Search for the cell housing the specified text and yield its (X, Y) center coordinate. 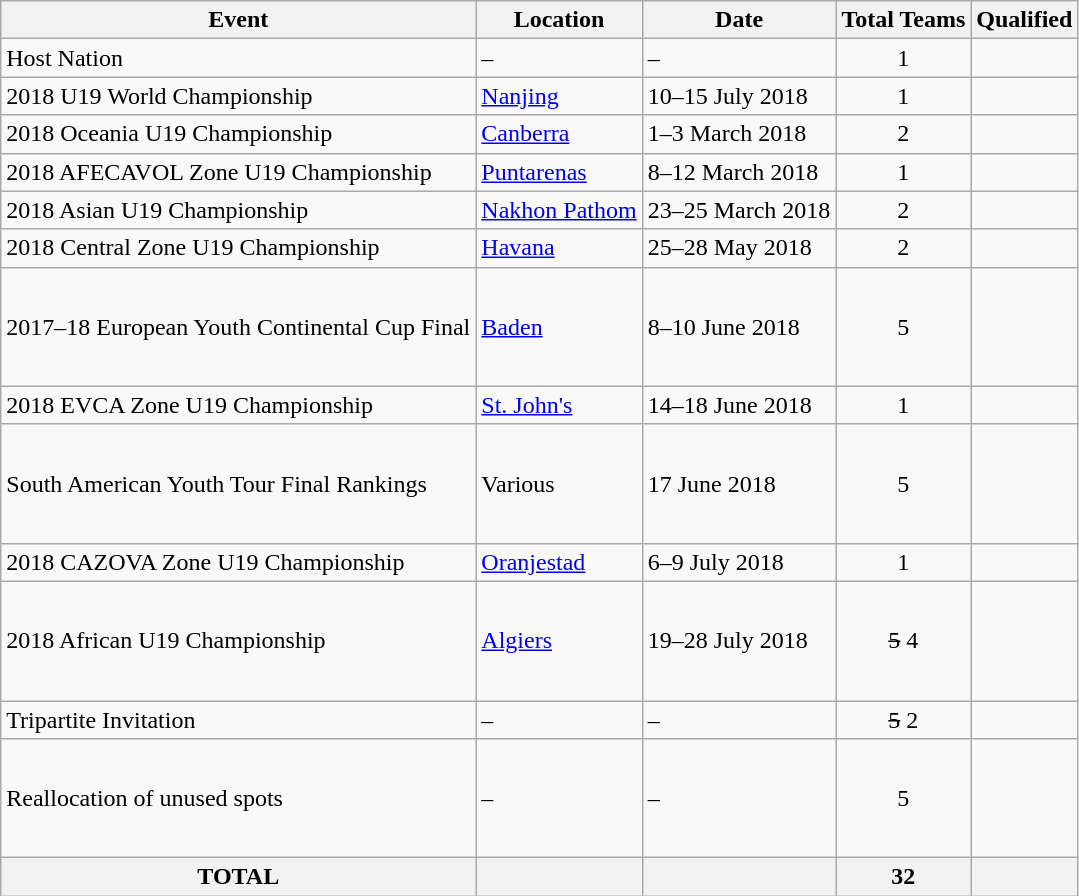
2018 CAZOVA Zone U19 Championship (238, 562)
2018 EVCA Zone U19 Championship (238, 405)
5 2 (904, 719)
2018 Asian U19 Championship (238, 210)
Reallocation of unused spots (238, 798)
Baden (559, 326)
17 June 2018 (739, 484)
2018 African U19 Championship (238, 640)
2018 U19 World Championship (238, 96)
10–15 July 2018 (739, 96)
Qualified (1024, 20)
2018 Oceania U19 Championship (238, 134)
25–28 May 2018 (739, 248)
8–12 March 2018 (739, 172)
2018 Central Zone U19 Championship (238, 248)
19–28 July 2018 (739, 640)
Puntarenas (559, 172)
32 (904, 877)
Total Teams (904, 20)
23–25 March 2018 (739, 210)
Oranjestad (559, 562)
2018 AFECAVOL Zone U19 Championship (238, 172)
Algiers (559, 640)
Host Nation (238, 58)
Nakhon Pathom (559, 210)
TOTAL (238, 877)
St. John's (559, 405)
Tripartite Invitation (238, 719)
Various (559, 484)
South American Youth Tour Final Rankings (238, 484)
Havana (559, 248)
8–10 June 2018 (739, 326)
14–18 June 2018 (739, 405)
Event (238, 20)
1–3 March 2018 (739, 134)
Canberra (559, 134)
Date (739, 20)
Location (559, 20)
2017–18 European Youth Continental Cup Final (238, 326)
5 4 (904, 640)
Nanjing (559, 96)
6–9 July 2018 (739, 562)
